Identify which cell holds the provided text, then report its [X, Y] central coordinate. 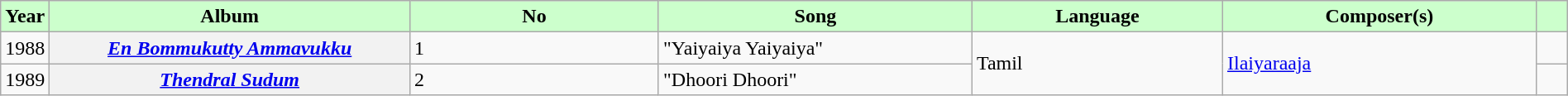
Year [25, 17]
2 [534, 79]
"Dhoori Dhoori" [815, 79]
1 [534, 48]
Tamil [1097, 64]
"Yaiyaiya Yaiyaiya" [815, 48]
Ilaiyaraaja [1379, 64]
Song [815, 17]
Composer(s) [1379, 17]
Language [1097, 17]
1988 [25, 48]
No [534, 17]
Thendral Sudum [230, 79]
En Bommukutty Ammavukku [230, 48]
1989 [25, 79]
Album [230, 17]
